Detect which cell encompasses the target text, then output its [X, Y] center coordinate. 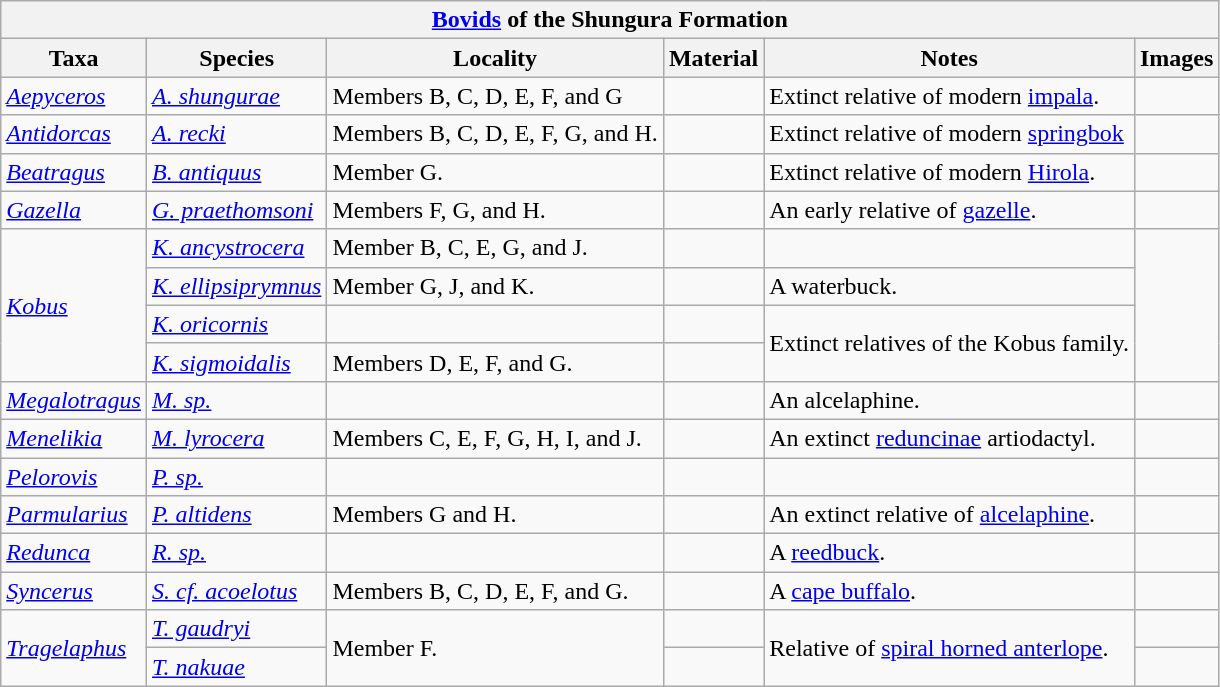
Megalotragus [74, 400]
Members B, C, D, E, F, G, and H. [495, 134]
M. lyrocera [236, 438]
P. sp. [236, 477]
An alcelaphine. [950, 400]
Aepyceros [74, 96]
An extinct relative of alcelaphine. [950, 515]
An extinct reduncinae artiodactyl. [950, 438]
Members B, C, D, E, F, and G. [495, 591]
M. sp. [236, 400]
Menelikia [74, 438]
Extinct relative of modern Hirola. [950, 172]
Syncerus [74, 591]
Gazella [74, 210]
Parmularius [74, 515]
A reedbuck. [950, 553]
K. sigmoidalis [236, 362]
Members G and H. [495, 515]
Member F. [495, 648]
Pelorovis [74, 477]
S. cf. acoelotus [236, 591]
K. oricornis [236, 324]
Members D, E, F, and G. [495, 362]
Kobus [74, 305]
Material [713, 58]
Bovids of the Shungura Formation [610, 20]
Beatragus [74, 172]
A waterbuck. [950, 286]
Relative of spiral horned anterlope. [950, 648]
A cape buffalo. [950, 591]
Member G. [495, 172]
T. gaudryi [236, 629]
Member B, C, E, G, and J. [495, 248]
R. sp. [236, 553]
Taxa [74, 58]
Antidorcas [74, 134]
K. ellipsiprymnus [236, 286]
Members B, C, D, E, F, and G [495, 96]
Members C, E, F, G, H, I, and J. [495, 438]
Member G, J, and K. [495, 286]
Images [1176, 58]
Tragelaphus [74, 648]
T. nakuae [236, 667]
Extinct relative of modern springbok [950, 134]
Locality [495, 58]
Members F, G, and H. [495, 210]
Extinct relatives of the Kobus family. [950, 343]
B. antiquus [236, 172]
A. recki [236, 134]
Species [236, 58]
A. shungurae [236, 96]
K. ancystrocera [236, 248]
Notes [950, 58]
G. praethomsoni [236, 210]
An early relative of gazelle. [950, 210]
Extinct relative of modern impala. [950, 96]
Redunca [74, 553]
P. altidens [236, 515]
